Scan for the cell matching the given text and deliver its (X, Y) coordinate at center. 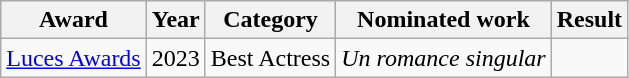
Nominated work (444, 20)
Result (589, 20)
Best Actress (270, 58)
Category (270, 20)
Year (176, 20)
Luces Awards (74, 58)
Award (74, 20)
2023 (176, 58)
Un romance singular (444, 58)
